Pinpoint the cell where the given text exists, returning its (X, Y) midpoint coordinate. 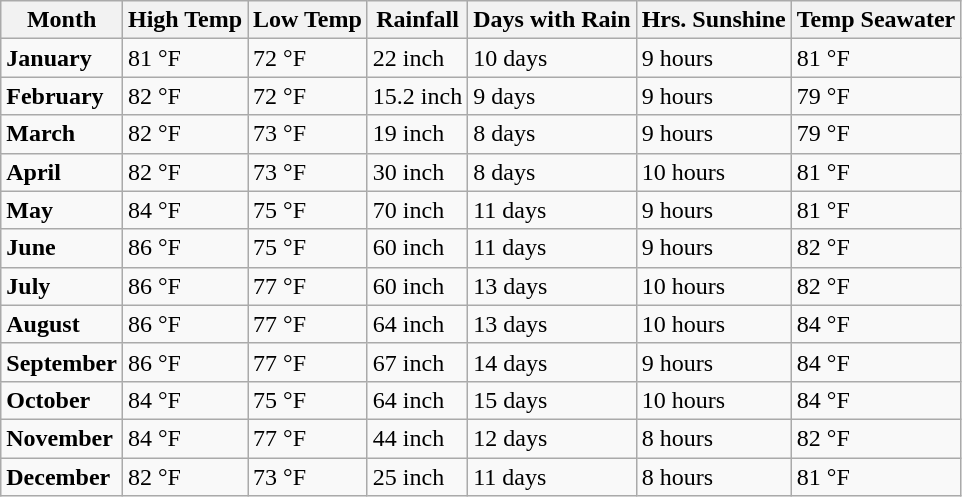
September (62, 362)
Days with Rain (552, 20)
August (62, 324)
9 days (552, 96)
10 days (552, 58)
Month (62, 20)
July (62, 286)
April (62, 172)
June (62, 248)
15.2 inch (417, 96)
15 days (552, 400)
70 inch (417, 210)
Rainfall (417, 20)
Hrs. Sunshine (714, 20)
19 inch (417, 134)
January (62, 58)
February (62, 96)
44 inch (417, 438)
Low Temp (308, 20)
Temp Seawater (876, 20)
December (62, 477)
November (62, 438)
25 inch (417, 477)
High Temp (184, 20)
67 inch (417, 362)
October (62, 400)
30 inch (417, 172)
12 days (552, 438)
14 days (552, 362)
March (62, 134)
May (62, 210)
22 inch (417, 58)
